Return the (x, y) coordinate for the center point of the cell that contains the specified text.  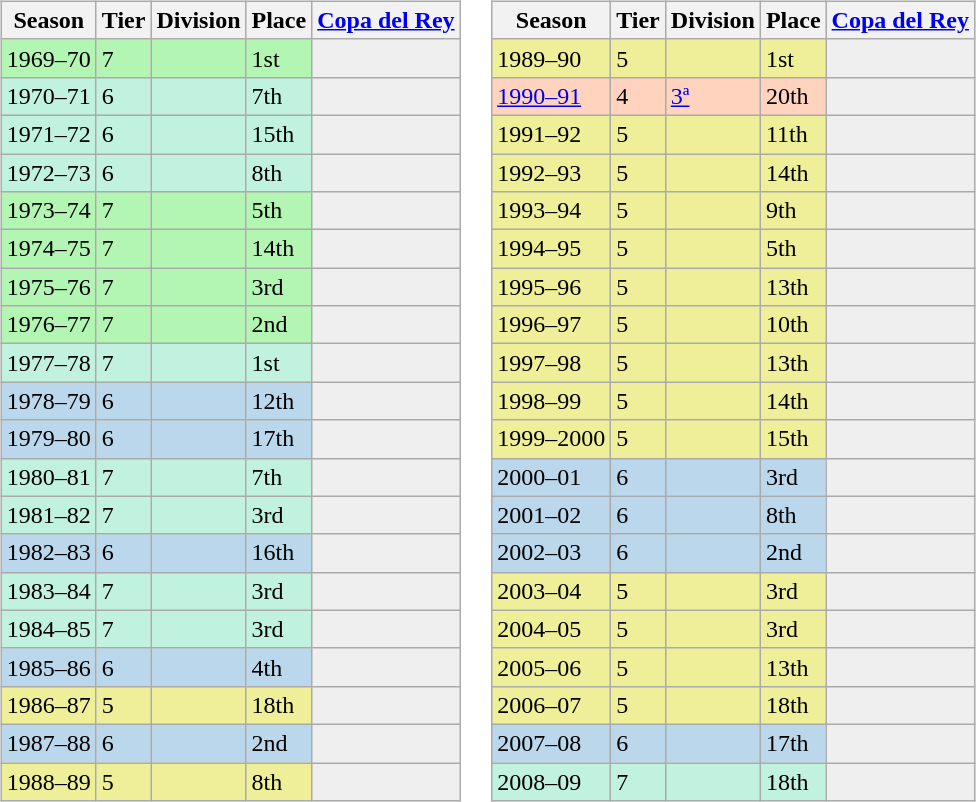
1971–72 (48, 134)
1994–95 (552, 249)
1979–80 (48, 439)
1987–88 (48, 743)
1985–86 (48, 667)
2002–03 (552, 553)
1989–90 (552, 58)
1973–74 (48, 211)
1992–93 (552, 173)
1995–96 (552, 287)
1997–98 (552, 363)
1969–70 (48, 58)
1991–92 (552, 134)
1990–91 (552, 96)
1986–87 (48, 705)
2007–08 (552, 743)
2000–01 (552, 477)
2003–04 (552, 591)
1984–85 (48, 629)
16th (279, 553)
10th (793, 325)
1996–97 (552, 325)
1981–82 (48, 515)
1975–76 (48, 287)
1988–89 (48, 781)
20th (793, 96)
1972–73 (48, 173)
2005–06 (552, 667)
3ª (712, 96)
2006–07 (552, 705)
1980–81 (48, 477)
11th (793, 134)
1983–84 (48, 591)
1998–99 (552, 401)
2001–02 (552, 515)
1977–78 (48, 363)
1974–75 (48, 249)
12th (279, 401)
1978–79 (48, 401)
1976–77 (48, 325)
2008–09 (552, 781)
1982–83 (48, 553)
1970–71 (48, 96)
4th (279, 667)
1993–94 (552, 211)
9th (793, 211)
1999–2000 (552, 439)
4 (638, 96)
2004–05 (552, 629)
